Provide the (X, Y) coordinate of the cell's center where the given text is located.  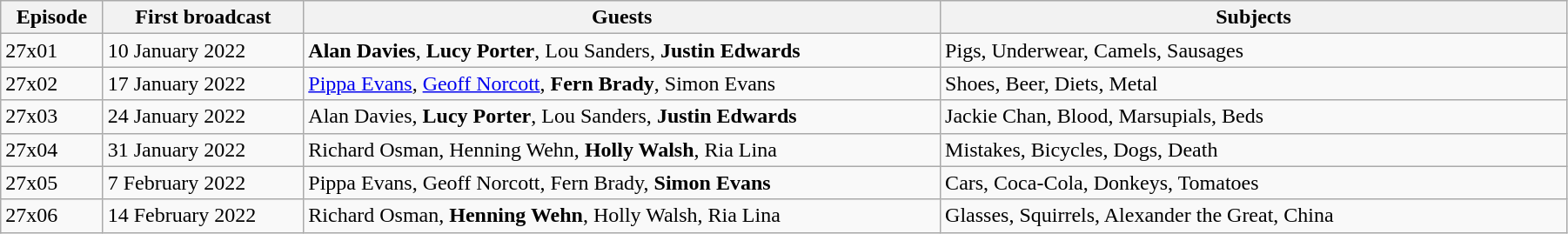
Subjects (1254, 17)
7 February 2022 (204, 183)
24 January 2022 (204, 117)
14 February 2022 (204, 216)
17 January 2022 (204, 84)
First broadcast (204, 17)
Shoes, Beer, Diets, Metal (1254, 84)
27x02 (52, 84)
10 January 2022 (204, 50)
27x01 (52, 50)
Mistakes, Bicycles, Dogs, Death (1254, 150)
27x06 (52, 216)
Glasses, Squirrels, Alexander the Great, China (1254, 216)
Cars, Coca-Cola, Donkeys, Tomatoes (1254, 183)
27x05 (52, 183)
27x03 (52, 117)
31 January 2022 (204, 150)
Jackie Chan, Blood, Marsupials, Beds (1254, 117)
Guests (622, 17)
27x04 (52, 150)
Pigs, Underwear, Camels, Sausages (1254, 50)
Episode (52, 17)
